Return the [x, y] coordinate for the center point of the cell that contains the specified text.  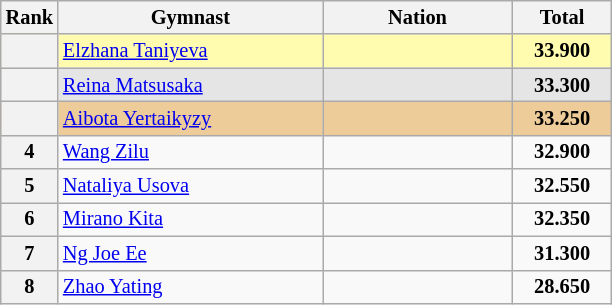
Aibota Yertaikyzy [190, 118]
8 [30, 287]
Zhao Yating [190, 287]
Wang Zilu [190, 152]
5 [30, 186]
33.250 [562, 118]
33.300 [562, 85]
Reina Matsusaka [190, 85]
32.350 [562, 219]
28.650 [562, 287]
32.550 [562, 186]
Nation [418, 17]
31.300 [562, 253]
7 [30, 253]
Total [562, 17]
Ng Joe Ee [190, 253]
Gymnast [190, 17]
Elzhana Taniyeva [190, 51]
6 [30, 219]
Mirano Kita [190, 219]
Rank [30, 17]
Nataliya Usova [190, 186]
32.900 [562, 152]
4 [30, 152]
33.900 [562, 51]
